Identify which cell holds the provided text, then report its (x, y) central coordinate. 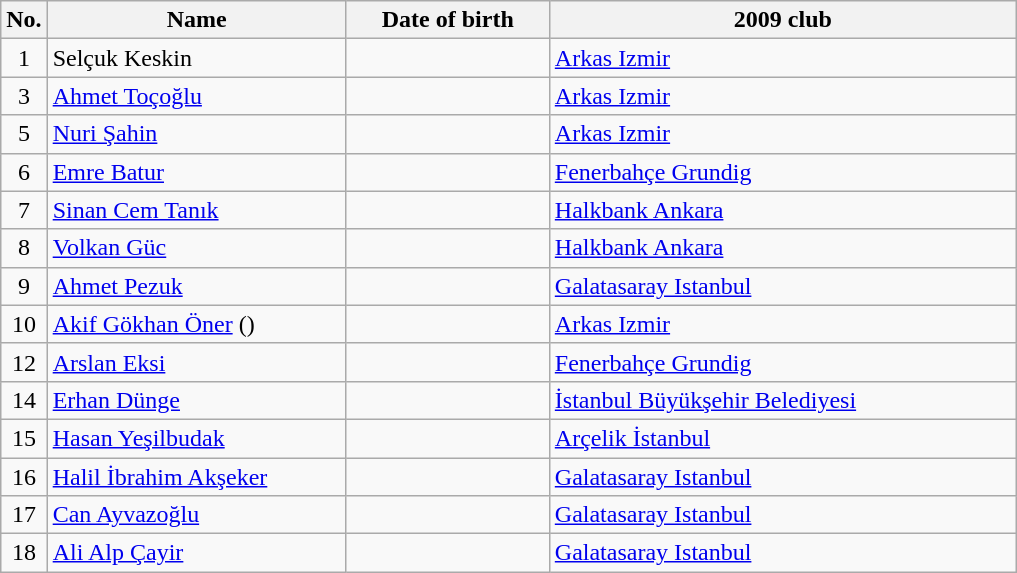
Ali Alp Çayir (196, 553)
Arçelik İstanbul (782, 438)
15 (24, 438)
1 (24, 58)
Sinan Cem Tanık (196, 210)
Name (196, 20)
İstanbul Büyükşehir Belediyesi (782, 400)
9 (24, 286)
12 (24, 362)
10 (24, 324)
5 (24, 134)
2009 club (782, 20)
18 (24, 553)
Arslan Eksi (196, 362)
14 (24, 400)
6 (24, 172)
Hasan Yeşilbudak (196, 438)
3 (24, 96)
Volkan Güc (196, 248)
No. (24, 20)
Halil İbrahim Akşeker (196, 477)
Nuri Şahin (196, 134)
Date of birth (448, 20)
Akif Gökhan Öner () (196, 324)
Erhan Dünge (196, 400)
Selçuk Keskin (196, 58)
16 (24, 477)
8 (24, 248)
17 (24, 515)
Emre Batur (196, 172)
Ahmet Pezuk (196, 286)
Can Ayvazoğlu (196, 515)
Ahmet Toçoğlu (196, 96)
7 (24, 210)
